Extract the [x, y] coordinate from the center of the cell holding the provided text.  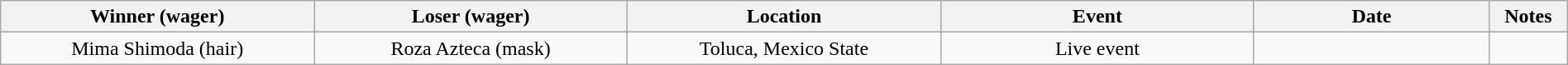
Winner (wager) [157, 17]
Roza Azteca (mask) [471, 48]
Toluca, Mexico State [784, 48]
Loser (wager) [471, 17]
Date [1371, 17]
Notes [1528, 17]
Live event [1097, 48]
Event [1097, 17]
Location [784, 17]
Mima Shimoda (hair) [157, 48]
